For the text-containing cell, return its midpoint in (x, y) coordinate format. 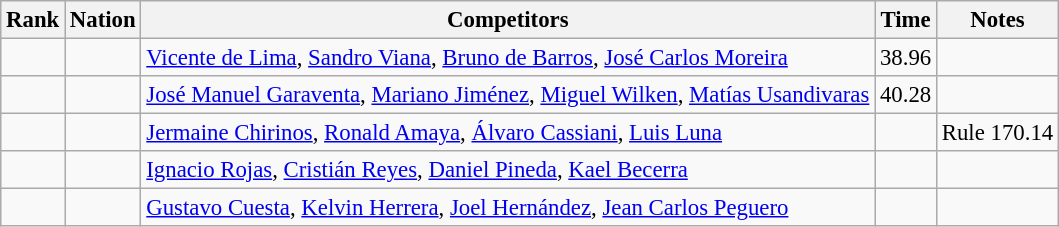
Ignacio Rojas, Cristián Reyes, Daniel Pineda, Kael Becerra (508, 170)
Nation (103, 20)
José Manuel Garaventa, Mariano Jiménez, Miguel Wilken, Matías Usandivaras (508, 95)
Notes (997, 20)
Competitors (508, 20)
Time (906, 20)
Rule 170.14 (997, 133)
40.28 (906, 95)
Vicente de Lima, Sandro Viana, Bruno de Barros, José Carlos Moreira (508, 58)
Rank (33, 20)
38.96 (906, 58)
Gustavo Cuesta, Kelvin Herrera, Joel Hernández, Jean Carlos Peguero (508, 208)
Jermaine Chirinos, Ronald Amaya, Álvaro Cassiani, Luis Luna (508, 133)
